Detect which cell encompasses the target text, then output its (X, Y) center coordinate. 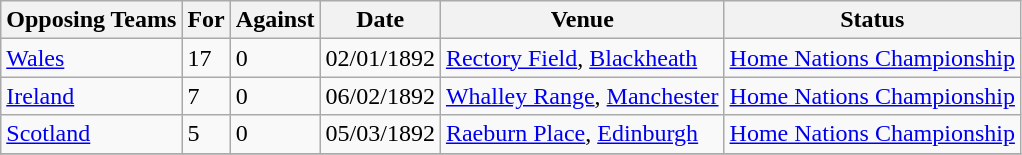
Venue (582, 20)
Scotland (92, 134)
Raeburn Place, Edinburgh (582, 134)
Opposing Teams (92, 20)
For (206, 20)
Whalley Range, Manchester (582, 96)
06/02/1892 (380, 96)
5 (206, 134)
05/03/1892 (380, 134)
Rectory Field, Blackheath (582, 58)
Against (275, 20)
Ireland (92, 96)
Date (380, 20)
Status (872, 20)
Wales (92, 58)
17 (206, 58)
7 (206, 96)
02/01/1892 (380, 58)
